Provide the [x, y] coordinate of the cell's center where the given text is located.  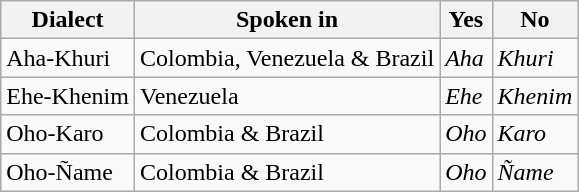
Khuri [535, 58]
Ehe [466, 96]
Ñame [535, 172]
Ehe-Khenim [68, 96]
Aha [466, 58]
Aha-Khuri [68, 58]
Spoken in [286, 20]
Yes [466, 20]
No [535, 20]
Dialect [68, 20]
Venezuela [286, 96]
Oho-Ñame [68, 172]
Khenim [535, 96]
Karo [535, 134]
Colombia, Venezuela & Brazil [286, 58]
Oho-Karo [68, 134]
